Identify which cell holds the provided text, then report its [x, y] central coordinate. 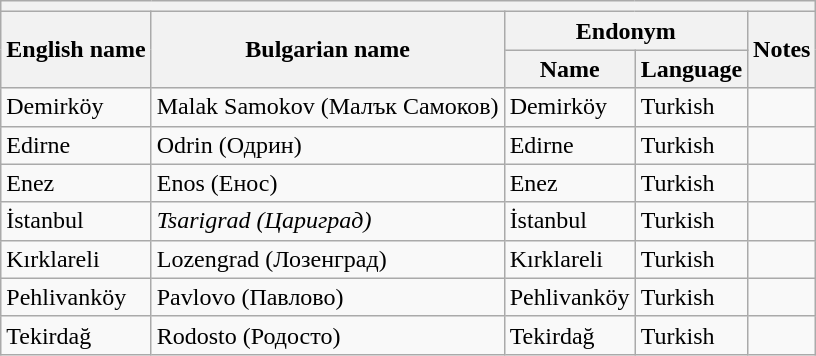
English name [76, 50]
Malak Samokov (Малък Самоков) [328, 107]
Bulgarian name [328, 50]
Odrin (Одрин) [328, 145]
Rodosto (Родосто) [328, 335]
Pavlovo (Павлово) [328, 297]
Endonym [626, 31]
Lozengrad (Лозенград) [328, 259]
Enos (Енос) [328, 183]
Name [570, 69]
Tsarigrad (Цариград) [328, 221]
Notes [782, 50]
Language [691, 69]
